Return [X, Y] of the center of cell containing provided text 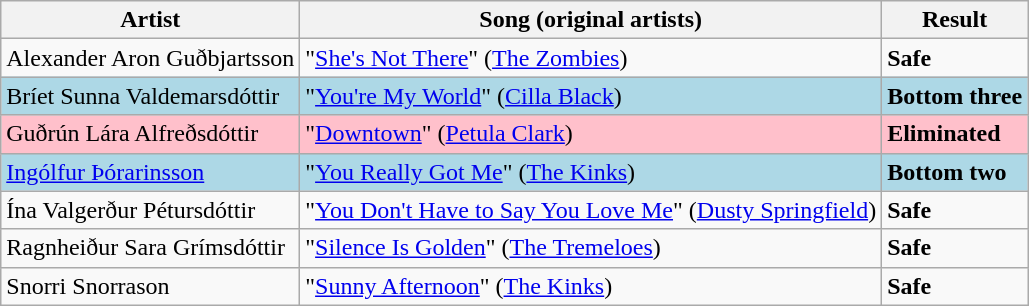
Ingólfur Þórarinsson [150, 172]
Eliminated [955, 134]
Bríet Sunna Valdemarsdóttir [150, 96]
Alexander Aron Guðbjartsson [150, 58]
"You Really Got Me" (The Kinks) [591, 172]
Bottom two [955, 172]
"She's Not There" (The Zombies) [591, 58]
Song (original artists) [591, 20]
"You Don't Have to Say You Love Me" (Dusty Springfield) [591, 210]
"Sunny Afternoon" (The Kinks) [591, 286]
Artist [150, 20]
Snorri Snorrason [150, 286]
"Downtown" (Petula Clark) [591, 134]
Result [955, 20]
"You're My World" (Cilla Black) [591, 96]
"Silence Is Golden" (The Tremeloes) [591, 248]
Bottom three [955, 96]
Guðrún Lára Alfreðsdóttir [150, 134]
Ína Valgerður Pétursdóttir [150, 210]
Ragnheiður Sara Grímsdóttir [150, 248]
